Return (x, y) of the center of cell containing provided text 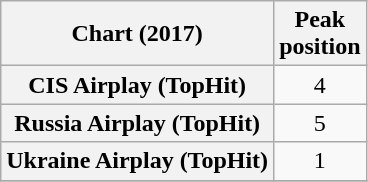
1 (320, 161)
Ukraine Airplay (TopHit) (138, 161)
4 (320, 85)
Russia Airplay (TopHit) (138, 123)
Peakposition (320, 34)
Chart (2017) (138, 34)
CIS Airplay (TopHit) (138, 85)
5 (320, 123)
